Determine the [x, y] coordinate at the center of the cell enclosing the given text.  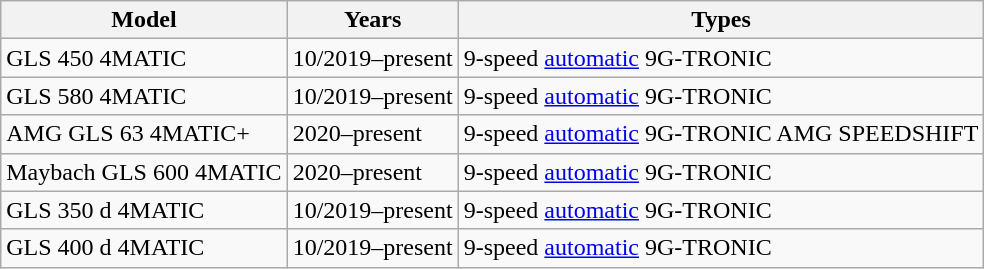
GLS 400 d 4MATIC [144, 248]
GLS 450 4MATIC [144, 58]
Model [144, 20]
AMG GLS 63 4MATIC+ [144, 134]
GLS 350 d 4MATIC [144, 210]
Types [721, 20]
Years [372, 20]
Maybach GLS 600 4MATIC [144, 172]
GLS 580 4MATIC [144, 96]
9-speed automatic 9G-TRONIC AMG SPEEDSHIFT [721, 134]
